Pinpoint the cell where the given text exists, returning its [X, Y] midpoint coordinate. 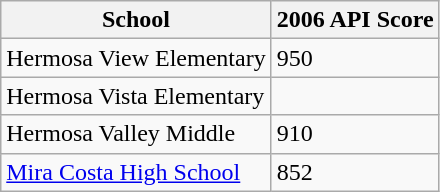
School [136, 20]
Mira Costa High School [136, 172]
910 [355, 134]
Hermosa View Elementary [136, 58]
Hermosa Vista Elementary [136, 96]
Hermosa Valley Middle [136, 134]
2006 API Score [355, 20]
950 [355, 58]
852 [355, 172]
